Scan for the cell matching the given text and deliver its (X, Y) coordinate at center. 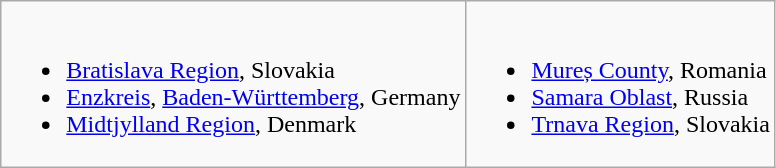
Bratislava Region, SlovakiaEnzkreis, Baden-Württemberg, GermanyMidtjylland Region, Denmark (234, 84)
Mureș County, RomaniaSamara Oblast, RussiaTrnava Region, Slovakia (621, 84)
